Extract the [x, y] coordinate from the center of the cell holding the provided text.  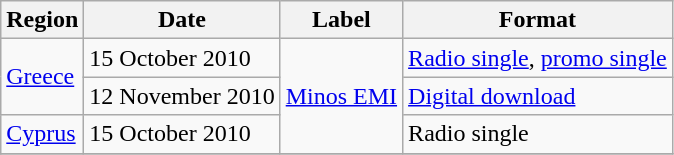
Region [42, 20]
Minos EMI [341, 96]
Label [341, 20]
Date [182, 20]
Radio single, promo single [538, 58]
Radio single [538, 134]
Format [538, 20]
Greece [42, 77]
Digital download [538, 96]
Cyprus [42, 134]
12 November 2010 [182, 96]
